Scan for the cell matching the given text and deliver its [X, Y] coordinate at center. 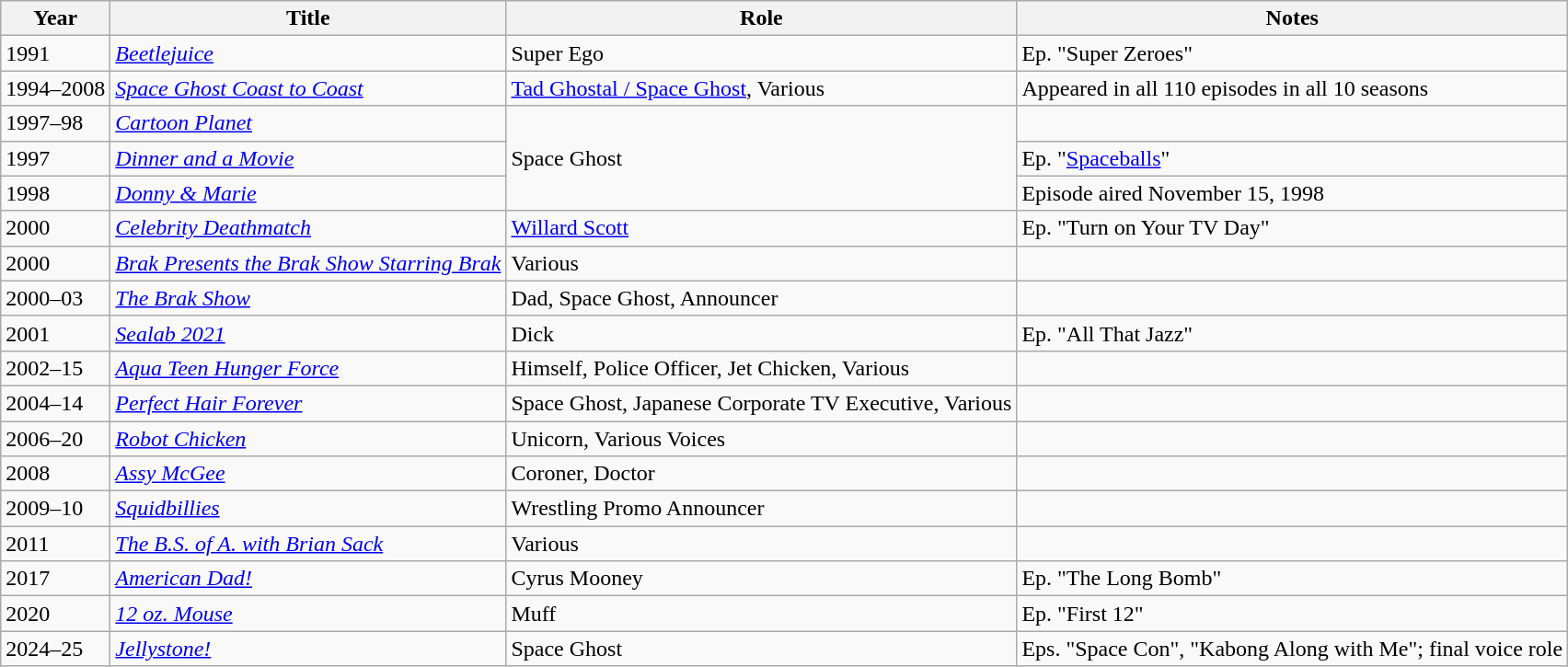
Dad, Space Ghost, Announcer [762, 298]
1997 [55, 158]
Super Ego [762, 53]
1997–98 [55, 123]
Space Ghost, Japanese Corporate TV Executive, Various [762, 403]
Cyrus Mooney [762, 579]
Himself, Police Officer, Jet Chicken, Various [762, 368]
Assy McGee [308, 474]
Appeared in all 110 episodes in all 10 seasons [1292, 88]
Ep. "The Long Bomb" [1292, 579]
Perfect Hair Forever [308, 403]
Notes [1292, 18]
Unicorn, Various Voices [762, 439]
Donny & Marie [308, 193]
Muff [762, 614]
1991 [55, 53]
12 oz. Mouse [308, 614]
2020 [55, 614]
Space Ghost Coast to Coast [308, 88]
Sealab 2021 [308, 333]
1994–2008 [55, 88]
2000–03 [55, 298]
Episode aired November 15, 1998 [1292, 193]
Jellystone! [308, 649]
Aqua Teen Hunger Force [308, 368]
Willard Scott [762, 228]
Dick [762, 333]
2002–15 [55, 368]
Eps. "Space Con", "Kabong Along with Me"; final voice role [1292, 649]
Wrestling Promo Announcer [762, 509]
2006–20 [55, 439]
Coroner, Doctor [762, 474]
American Dad! [308, 579]
Cartoon Planet [308, 123]
Ep. "First 12" [1292, 614]
Ep. "Turn on Your TV Day" [1292, 228]
2008 [55, 474]
Dinner and a Movie [308, 158]
2017 [55, 579]
2024–25 [55, 649]
2009–10 [55, 509]
The Brak Show [308, 298]
2004–14 [55, 403]
2001 [55, 333]
Squidbillies [308, 509]
Ep. "Super Zeroes" [1292, 53]
Title [308, 18]
Brak Presents the Brak Show Starring Brak [308, 263]
Robot Chicken [308, 439]
2011 [55, 544]
Tad Ghostal / Space Ghost, Various [762, 88]
The B.S. of A. with Brian Sack [308, 544]
Role [762, 18]
Ep. "All That Jazz" [1292, 333]
Year [55, 18]
1998 [55, 193]
Beetlejuice [308, 53]
Celebrity Deathmatch [308, 228]
Ep. "Spaceballs" [1292, 158]
